For the text-containing cell, return its midpoint in [x, y] coordinate format. 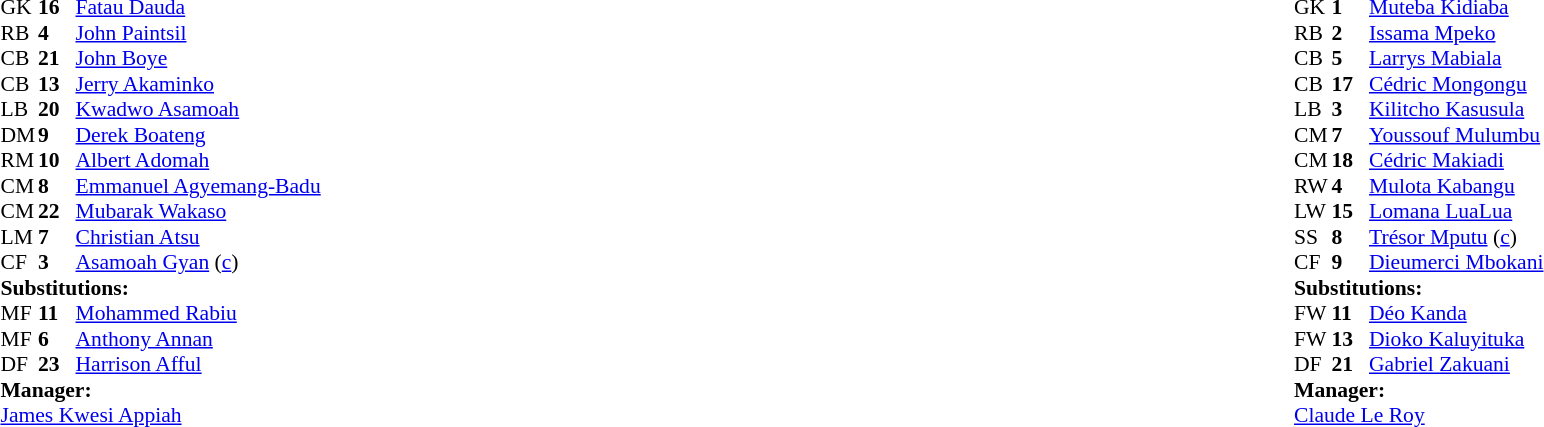
RW [1313, 186]
Larrys Mabiala [1456, 59]
15 [1351, 211]
5 [1351, 59]
Christian Atsu [198, 237]
Cédric Mongongu [1456, 84]
DM [19, 135]
SS [1313, 237]
Issama Mpeko [1456, 33]
23 [57, 365]
Emmanuel Agyemang-Badu [198, 186]
22 [57, 211]
6 [57, 339]
John Paintsil [198, 33]
Asamoah Gyan (c) [198, 263]
Mulota Kabangu [1456, 186]
Lomana LuaLua [1456, 211]
LM [19, 237]
LW [1313, 211]
Mohammed Rabiu [198, 313]
Déo Kanda [1456, 313]
18 [1351, 161]
20 [57, 109]
Mubarak Wakaso [198, 211]
Kwadwo Asamoah [198, 109]
Albert Adomah [198, 161]
Anthony Annan [198, 339]
Trésor Mputu (c) [1456, 237]
Jerry Akaminko [198, 84]
Cédric Makiadi [1456, 161]
Dieumerci Mbokani [1456, 263]
Derek Boateng [198, 135]
John Boye [198, 59]
RM [19, 161]
Dioko Kaluyituka [1456, 339]
17 [1351, 84]
Youssouf Mulumbu [1456, 135]
2 [1351, 33]
Kilitcho Kasusula [1456, 109]
Gabriel Zakuani [1456, 365]
Harrison Afful [198, 365]
10 [57, 161]
